Return the [X, Y] coordinate for the center point of the cell that contains the specified text.  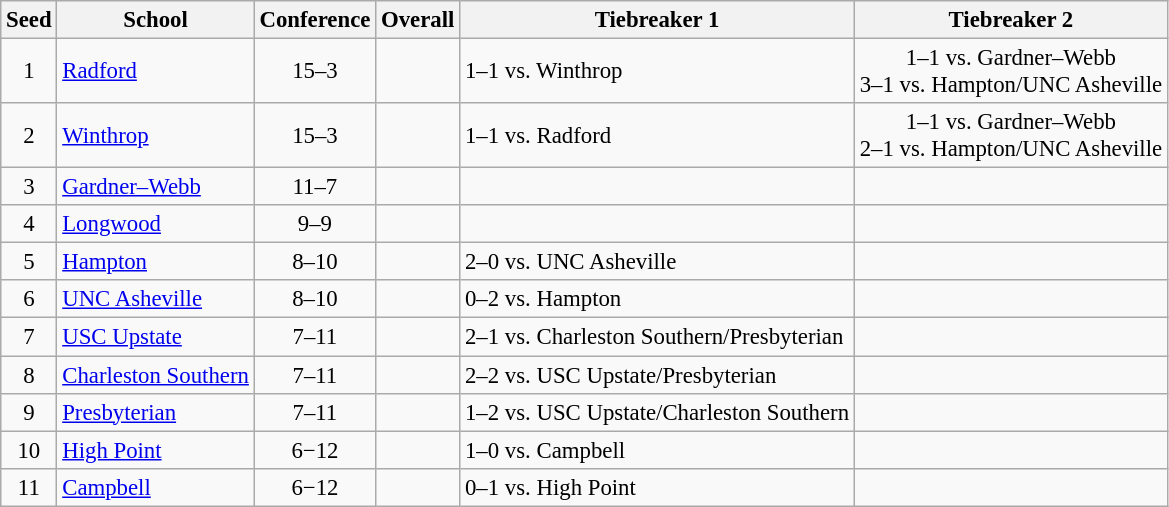
Campbell [156, 487]
8 [29, 375]
2–1 vs. Charleston Southern/Presbyterian [658, 337]
1–2 vs. USC Upstate/Charleston Southern [658, 412]
Radford [156, 72]
9–9 [315, 224]
High Point [156, 450]
Hampton [156, 262]
1 [29, 72]
11 [29, 487]
1–0 vs. Campbell [658, 450]
USC Upstate [156, 337]
7 [29, 337]
1–1 vs. Gardner–Webb3–1 vs. Hampton/UNC Asheville [1010, 72]
Gardner–Webb [156, 187]
2 [29, 136]
Seed [29, 20]
10 [29, 450]
1–1 vs. Winthrop [658, 72]
0–1 vs. High Point [658, 487]
Overall [418, 20]
2–2 vs. USC Upstate/Presbyterian [658, 375]
Presbyterian [156, 412]
Conference [315, 20]
0–2 vs. Hampton [658, 299]
Tiebreaker 1 [658, 20]
5 [29, 262]
3 [29, 187]
1–1 vs. Radford [658, 136]
9 [29, 412]
6 [29, 299]
Longwood [156, 224]
1–1 vs. Gardner–Webb2–1 vs. Hampton/UNC Asheville [1010, 136]
2–0 vs. UNC Asheville [658, 262]
11–7 [315, 187]
UNC Asheville [156, 299]
4 [29, 224]
Tiebreaker 2 [1010, 20]
Charleston Southern [156, 375]
Winthrop [156, 136]
School [156, 20]
